From the cell containing the given text, extract its center point as [x, y] coordinate. 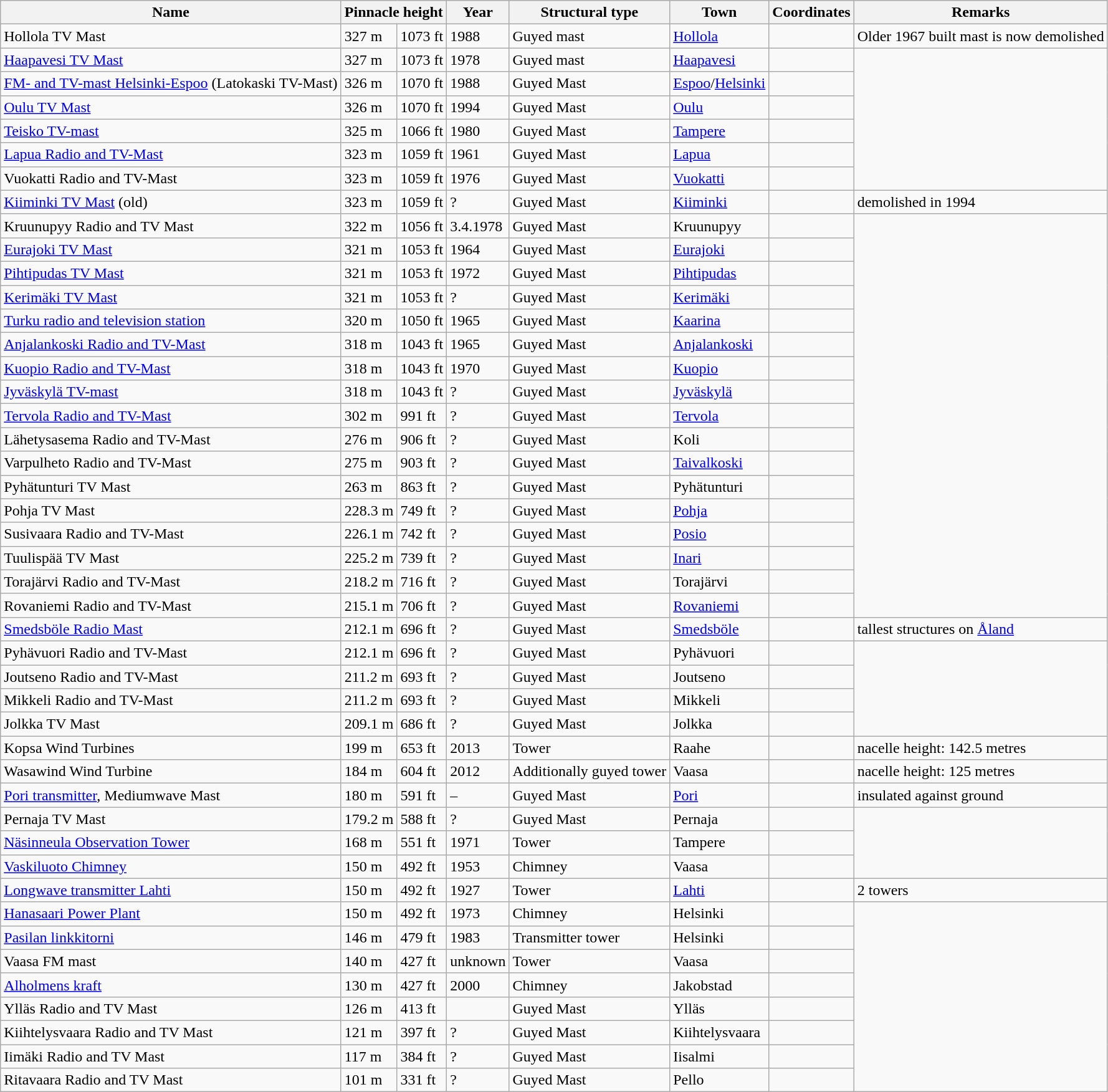
218.2 m [369, 582]
140 m [369, 961]
1927 [478, 890]
716 ft [422, 582]
1961 [478, 155]
Older 1967 built mast is now demolished [981, 36]
413 ft [422, 1008]
653 ft [422, 748]
1970 [478, 368]
225.2 m [369, 558]
Ylläs [719, 1008]
1978 [478, 60]
Kuopio [719, 368]
Kiiminki TV Mast (old) [171, 202]
1056 ft [422, 226]
2000 [478, 985]
Pyhävuori Radio and TV-Mast [171, 653]
Longwave transmitter Lahti [171, 890]
Kruunupyy [719, 226]
551 ft [422, 843]
1066 ft [422, 131]
130 m [369, 985]
Smedsböle [719, 629]
Teisko TV-mast [171, 131]
Vuokatti Radio and TV-Mast [171, 178]
1973 [478, 914]
Espoo/Helsinki [719, 84]
479 ft [422, 937]
180 m [369, 795]
Pohja [719, 510]
706 ft [422, 605]
Torajärvi [719, 582]
Jyväskylä TV-mast [171, 392]
Pohja TV Mast [171, 510]
Pyhätunturi TV Mast [171, 487]
2 towers [981, 890]
Vaasa FM mast [171, 961]
Structural type [590, 12]
739 ft [422, 558]
2013 [478, 748]
Kiihtelysvaara [719, 1032]
Kuopio Radio and TV-Mast [171, 368]
Rovaniemi Radio and TV-Mast [171, 605]
Haapavesi [719, 60]
906 ft [422, 439]
Alholmens kraft [171, 985]
384 ft [422, 1056]
Mikkeli [719, 701]
Year [478, 12]
199 m [369, 748]
Raahe [719, 748]
117 m [369, 1056]
325 m [369, 131]
Pello [719, 1080]
Anjalankoski Radio and TV-Mast [171, 345]
749 ft [422, 510]
Coordinates [811, 12]
Kiiminki [719, 202]
Kiihtelysvaara Radio and TV Mast [171, 1032]
903 ft [422, 463]
tallest structures on Åland [981, 629]
Hanasaari Power Plant [171, 914]
Name [171, 12]
101 m [369, 1080]
Jolkka [719, 724]
Pyhävuori [719, 653]
unknown [478, 961]
Wasawind Wind Turbine [171, 772]
Mikkeli Radio and TV-Mast [171, 701]
Susivaara Radio and TV-Mast [171, 534]
Joutseno [719, 676]
228.3 m [369, 510]
2012 [478, 772]
3.4.1978 [478, 226]
– [478, 795]
1976 [478, 178]
591 ft [422, 795]
Additionally guyed tower [590, 772]
209.1 m [369, 724]
Pinnacle height [394, 12]
Oulu [719, 107]
nacelle height: 125 metres [981, 772]
Kerimäki [719, 297]
121 m [369, 1032]
Oulu TV Mast [171, 107]
Pyhätunturi [719, 487]
397 ft [422, 1032]
Eurajoki [719, 249]
Turku radio and television station [171, 321]
Haapavesi TV Mast [171, 60]
215.1 m [369, 605]
179.2 m [369, 819]
Taivalkoski [719, 463]
Iisalmi [719, 1056]
Town [719, 12]
Ritavaara Radio and TV Mast [171, 1080]
Varpulheto Radio and TV-Mast [171, 463]
Tervola Radio and TV-Mast [171, 416]
Pernaja TV Mast [171, 819]
Kerimäki TV Mast [171, 297]
Kruunupyy Radio and TV Mast [171, 226]
Koli [719, 439]
Posio [719, 534]
Rovaniemi [719, 605]
1983 [478, 937]
Anjalankoski [719, 345]
742 ft [422, 534]
588 ft [422, 819]
1964 [478, 249]
Jyväskylä [719, 392]
demolished in 1994 [981, 202]
insulated against ground [981, 795]
Pasilan linkkitorni [171, 937]
263 m [369, 487]
Eurajoki TV Mast [171, 249]
Kopsa Wind Turbines [171, 748]
275 m [369, 463]
1971 [478, 843]
Tuulispää TV Mast [171, 558]
Joutseno Radio and TV-Mast [171, 676]
Lapua Radio and TV-Mast [171, 155]
nacelle height: 142.5 metres [981, 748]
302 m [369, 416]
863 ft [422, 487]
1953 [478, 866]
Torajärvi Radio and TV-Mast [171, 582]
Vuokatti [719, 178]
Hollola TV Mast [171, 36]
Lähetysasema Radio and TV-Mast [171, 439]
Transmitter tower [590, 937]
Kaarina [719, 321]
Smedsböle Radio Mast [171, 629]
Jakobstad [719, 985]
1050 ft [422, 321]
Pori [719, 795]
126 m [369, 1008]
604 ft [422, 772]
320 m [369, 321]
Lapua [719, 155]
1980 [478, 131]
FM- and TV-mast Helsinki-Espoo (Latokaski TV-Mast) [171, 84]
Tervola [719, 416]
331 ft [422, 1080]
Lahti [719, 890]
Pihtipudas [719, 273]
226.1 m [369, 534]
Ylläs Radio and TV Mast [171, 1008]
Jolkka TV Mast [171, 724]
1994 [478, 107]
146 m [369, 937]
Näsinneula Observation Tower [171, 843]
184 m [369, 772]
Inari [719, 558]
Pihtipudas TV Mast [171, 273]
168 m [369, 843]
322 m [369, 226]
Vaskiluoto Chimney [171, 866]
Remarks [981, 12]
Hollola [719, 36]
991 ft [422, 416]
686 ft [422, 724]
Pori transmitter, Mediumwave Mast [171, 795]
1972 [478, 273]
Iimäki Radio and TV Mast [171, 1056]
Pernaja [719, 819]
276 m [369, 439]
